Return [X, Y] of the center of cell containing provided text 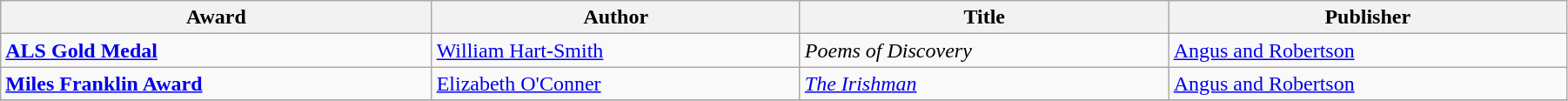
Title [984, 17]
Poems of Discovery [984, 50]
ALS Gold Medal [216, 50]
William Hart-Smith [616, 50]
The Irishman [984, 84]
Elizabeth O'Conner [616, 84]
Miles Franklin Award [216, 84]
Author [616, 17]
Award [216, 17]
Publisher [1368, 17]
